Scan for the cell matching the given text and deliver its [x, y] coordinate at center. 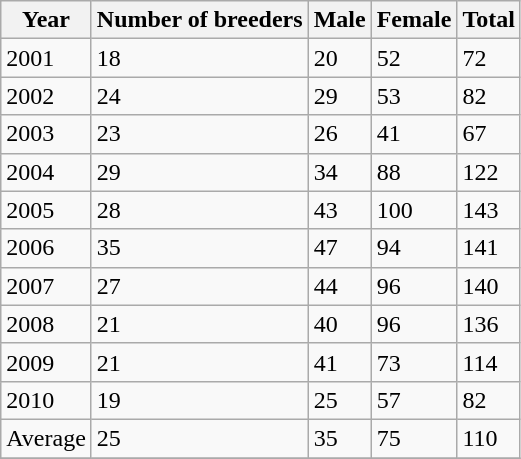
53 [414, 96]
28 [200, 210]
23 [200, 134]
2004 [46, 172]
19 [200, 400]
43 [340, 210]
Female [414, 20]
122 [489, 172]
2008 [46, 324]
2005 [46, 210]
52 [414, 58]
136 [489, 324]
47 [340, 248]
40 [340, 324]
27 [200, 286]
143 [489, 210]
114 [489, 362]
2003 [46, 134]
75 [414, 438]
20 [340, 58]
24 [200, 96]
57 [414, 400]
Number of breeders [200, 20]
34 [340, 172]
Average [46, 438]
2007 [46, 286]
18 [200, 58]
110 [489, 438]
Total [489, 20]
72 [489, 58]
141 [489, 248]
2001 [46, 58]
2010 [46, 400]
Male [340, 20]
2009 [46, 362]
44 [340, 286]
Year [46, 20]
100 [414, 210]
2006 [46, 248]
26 [340, 134]
73 [414, 362]
67 [489, 134]
88 [414, 172]
94 [414, 248]
140 [489, 286]
2002 [46, 96]
